From the cell containing the given text, extract its center point as [X, Y] coordinate. 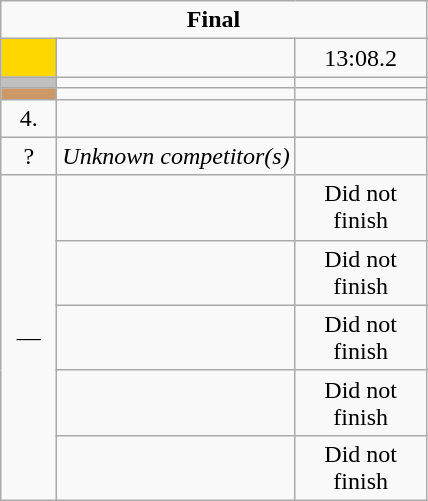
Unknown competitor(s) [176, 156]
? [29, 156]
— [29, 338]
Final [214, 20]
4. [29, 118]
13:08.2 [360, 58]
